Return the [X, Y] coordinate for the center point of the cell that contains the specified text.  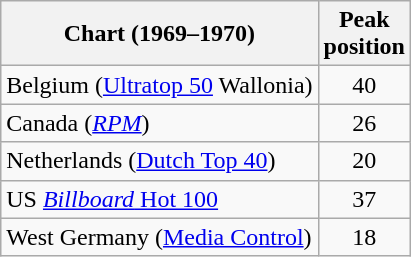
18 [364, 237]
37 [364, 199]
26 [364, 123]
20 [364, 161]
West Germany (Media Control) [160, 237]
Belgium (Ultratop 50 Wallonia) [160, 85]
US Billboard Hot 100 [160, 199]
Netherlands (Dutch Top 40) [160, 161]
Canada (RPM) [160, 123]
Chart (1969–1970) [160, 34]
40 [364, 85]
Peakposition [364, 34]
